Pinpoint the cell where the given text exists, returning its (X, Y) midpoint coordinate. 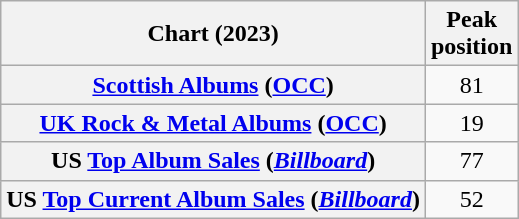
Peakposition (471, 34)
UK Rock & Metal Albums (OCC) (214, 123)
52 (471, 199)
Scottish Albums (OCC) (214, 85)
19 (471, 123)
US Top Album Sales (Billboard) (214, 161)
US Top Current Album Sales (Billboard) (214, 199)
81 (471, 85)
Chart (2023) (214, 34)
77 (471, 161)
